Provide the [x, y] coordinate of the cell's center where the given text is located.  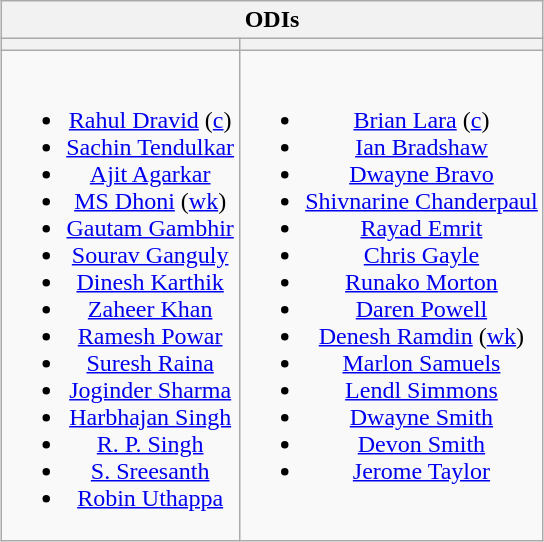
ODIs [272, 20]
